Search for the cell housing the specified text and yield its (x, y) center coordinate. 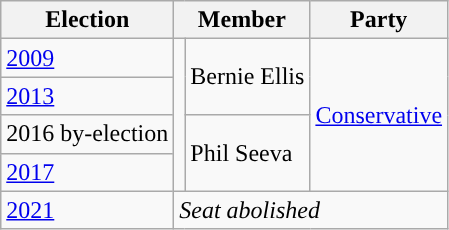
Party (379, 20)
2013 (88, 96)
Conservative (379, 115)
2016 by-election (88, 134)
2017 (88, 172)
2021 (88, 210)
Bernie Ellis (248, 77)
Member (242, 20)
Phil Seeva (248, 153)
2009 (88, 58)
Election (88, 20)
Seat abolished (311, 210)
